For the text-containing cell, return its midpoint in [x, y] coordinate format. 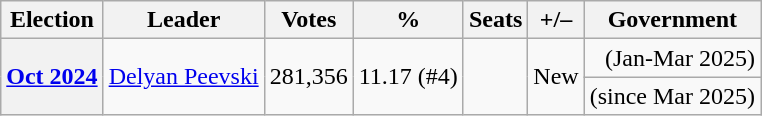
New [556, 77]
11.17 (#4) [408, 77]
% [408, 20]
Oct 2024 [52, 77]
Delyan Peevski [184, 77]
+/– [556, 20]
Votes [308, 20]
(Jan-Mar 2025) [672, 58]
281,356 [308, 77]
Seats [495, 20]
Government [672, 20]
Leader [184, 20]
Election [52, 20]
(since Mar 2025) [672, 96]
